Find where the given text appears and provide that cell's center as [X, Y] coordinate. 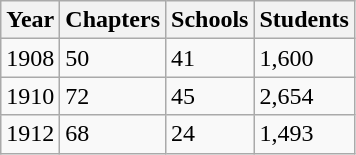
68 [113, 134]
45 [210, 96]
Schools [210, 20]
Chapters [113, 20]
41 [210, 58]
Year [30, 20]
1912 [30, 134]
24 [210, 134]
2,654 [304, 96]
1,600 [304, 58]
1910 [30, 96]
Students [304, 20]
50 [113, 58]
72 [113, 96]
1908 [30, 58]
1,493 [304, 134]
